From the cell containing the given text, extract its center point as (X, Y) coordinate. 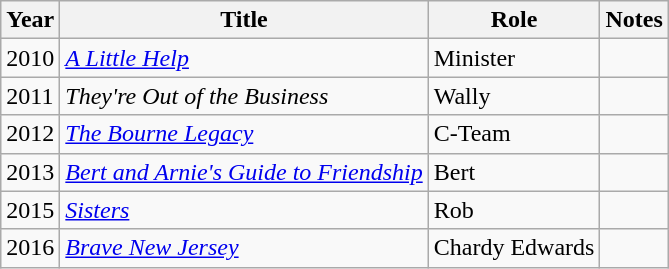
They're Out of the Business (244, 96)
C-Team (514, 134)
2012 (30, 134)
Minister (514, 58)
Wally (514, 96)
Year (30, 20)
Chardy Edwards (514, 248)
2010 (30, 58)
Rob (514, 210)
2011 (30, 96)
2015 (30, 210)
The Bourne Legacy (244, 134)
2016 (30, 248)
Bert (514, 172)
Notes (634, 20)
A Little Help (244, 58)
Brave New Jersey (244, 248)
Bert and Arnie's Guide to Friendship (244, 172)
2013 (30, 172)
Title (244, 20)
Sisters (244, 210)
Role (514, 20)
